From the cell containing the given text, extract its center point as [X, Y] coordinate. 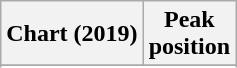
Peakposition [189, 34]
Chart (2019) [72, 34]
